Return the [X, Y] coordinate for the center point of the cell that contains the specified text.  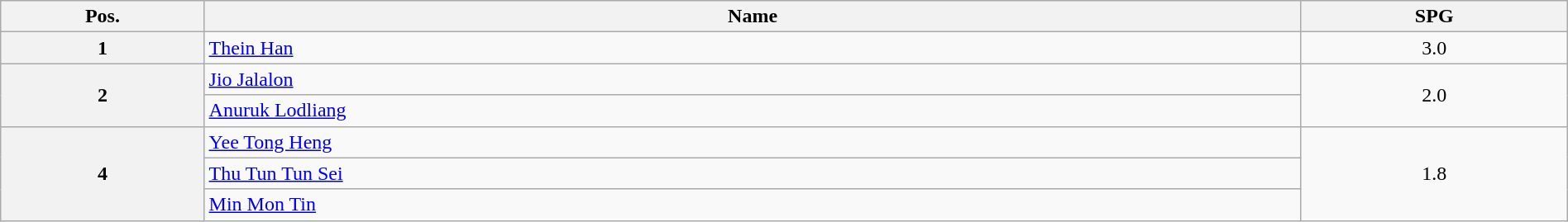
Anuruk Lodliang [753, 111]
3.0 [1434, 48]
1.8 [1434, 173]
Name [753, 17]
Thu Tun Tun Sei [753, 173]
4 [103, 173]
2 [103, 95]
Thein Han [753, 48]
SPG [1434, 17]
Jio Jalalon [753, 79]
Pos. [103, 17]
Yee Tong Heng [753, 142]
1 [103, 48]
Min Mon Tin [753, 205]
2.0 [1434, 95]
